Pinpoint the cell where the given text exists, returning its [X, Y] midpoint coordinate. 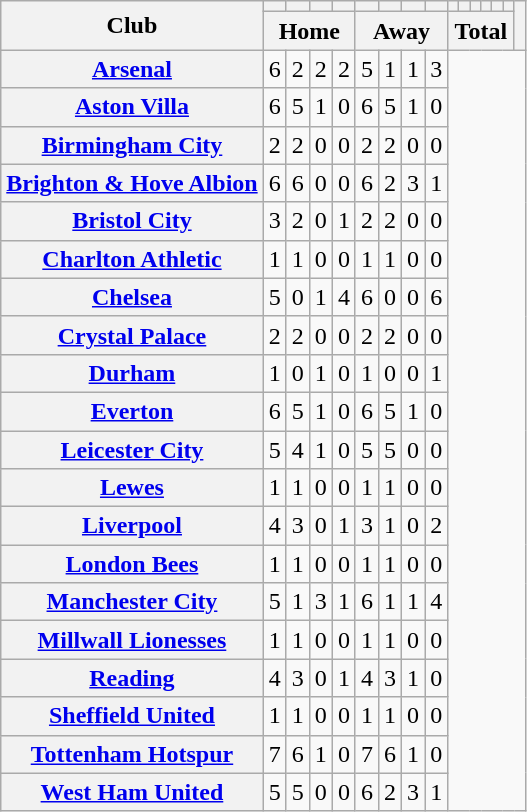
Aston Villa [132, 107]
Brighton & Hove Albion [132, 183]
Bristol City [132, 221]
West Ham United [132, 792]
Club [132, 26]
Crystal Palace [132, 335]
Home [309, 31]
Durham [132, 373]
Lewes [132, 488]
London Bees [132, 564]
Chelsea [132, 297]
Charlton Athletic [132, 259]
Arsenal [132, 69]
Millwall Lionesses [132, 640]
Everton [132, 411]
Liverpool [132, 526]
Tottenham Hotspur [132, 754]
Away [401, 31]
Reading [132, 678]
Leicester City [132, 449]
Birmingham City [132, 145]
Total [481, 31]
Manchester City [132, 602]
Sheffield United [132, 716]
